Extract the (x, y) coordinate from the center of the cell holding the provided text.  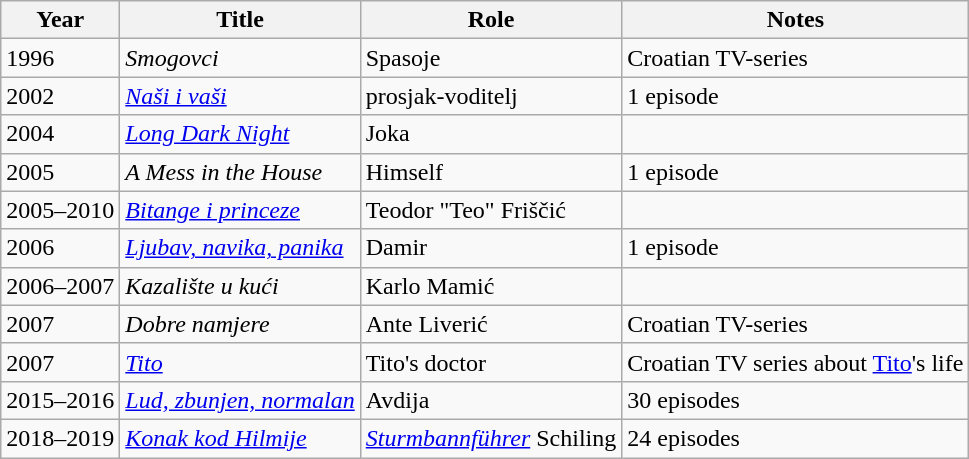
Teodor "Teo" Friščić (491, 210)
2006–2007 (60, 286)
Role (491, 20)
Himself (491, 172)
Joka (491, 134)
Konak kod Hilmije (240, 438)
2004 (60, 134)
2005–2010 (60, 210)
Tito (240, 362)
Avdija (491, 400)
Title (240, 20)
Sturmbannführer Schiling (491, 438)
30 episodes (796, 400)
Damir (491, 248)
24 episodes (796, 438)
1996 (60, 58)
2018–2019 (60, 438)
Tito's doctor (491, 362)
Notes (796, 20)
Ljubav, navika, panika (240, 248)
2015–2016 (60, 400)
2002 (60, 96)
Kazalište u kući (240, 286)
Ante Liverić (491, 324)
A Mess in the House (240, 172)
Croatian TV series about Tito's life (796, 362)
Lud, zbunjen, normalan (240, 400)
prosjak-voditelj (491, 96)
Smogovci (240, 58)
Year (60, 20)
Karlo Mamić (491, 286)
Long Dark Night (240, 134)
Naši i vaši (240, 96)
Dobre namjere (240, 324)
Bitange i princeze (240, 210)
Spasoje (491, 58)
2006 (60, 248)
2005 (60, 172)
